Return (X, Y) of the center of cell containing provided text 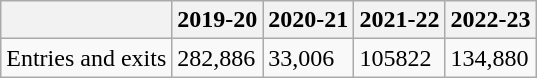
Entries and exits (86, 58)
282,886 (218, 58)
2021-22 (400, 20)
134,880 (490, 58)
105822 (400, 58)
33,006 (308, 58)
2022-23 (490, 20)
2020-21 (308, 20)
2019-20 (218, 20)
